Determine the [x, y] coordinate at the center of the cell enclosing the given text.  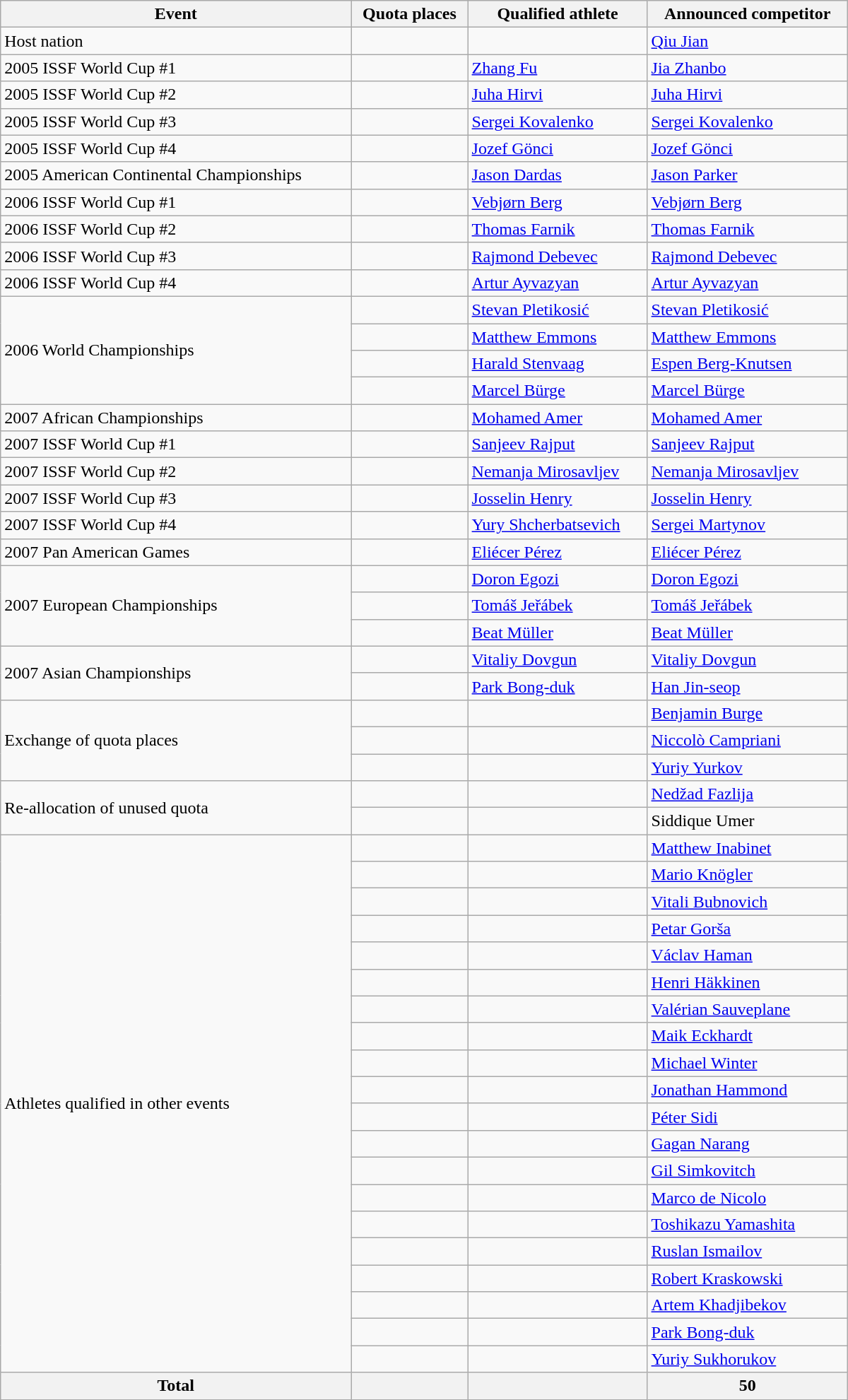
Jonathan Hammond [748, 1090]
Jia Zhanbo [748, 68]
Announced competitor [748, 14]
Quota places [410, 14]
2007 ISSF World Cup #1 [176, 445]
Yuriy Yurkov [748, 767]
Niccolò Campriani [748, 740]
2007 Pan American Games [176, 552]
Event [176, 14]
2006 ISSF World Cup #4 [176, 283]
2005 ISSF World Cup #3 [176, 122]
2007 African Championships [176, 418]
2005 ISSF World Cup #2 [176, 95]
Qualified athlete [558, 14]
Robert Kraskowski [748, 1278]
Henri Häkkinen [748, 982]
2006 ISSF World Cup #2 [176, 229]
Exchange of quota places [176, 740]
Yuriy Sukhorukov [748, 1359]
2006 ISSF World Cup #1 [176, 202]
Gagan Narang [748, 1143]
Siddique Umer [748, 821]
Toshikazu Yamashita [748, 1225]
Jason Dardas [558, 175]
Maik Eckhardt [748, 1036]
50 [748, 1386]
Sergei Martynov [748, 525]
Valérian Sauveplane [748, 1009]
Václav Haman [748, 955]
Harald Stenvaag [558, 364]
Artem Khadjibekov [748, 1305]
Qiu Jian [748, 41]
Nedžad Fazlija [748, 794]
Espen Berg-Knutsen [748, 364]
Zhang Fu [558, 68]
2005 ISSF World Cup #1 [176, 68]
Michael Winter [748, 1063]
Re-allocation of unused quota [176, 808]
Yury Shcherbatsevich [558, 525]
Péter Sidi [748, 1117]
2007 ISSF World Cup #3 [176, 498]
Matthew Inabinet [748, 848]
Host nation [176, 41]
2007 ISSF World Cup #2 [176, 471]
Total [176, 1386]
Gil Simkovitch [748, 1170]
Petar Gorša [748, 929]
2007 European Championships [176, 606]
Ruslan Ismailov [748, 1252]
Han Jin-seop [748, 686]
Athletes qualified in other events [176, 1104]
Marco de Nicolo [748, 1198]
2006 ISSF World Cup #3 [176, 256]
2006 World Championships [176, 350]
2007 ISSF World Cup #4 [176, 525]
Mario Knögler [748, 875]
2007 Asian Championships [176, 673]
Jason Parker [748, 175]
Vitali Bubnovich [748, 902]
2005 ISSF World Cup #4 [176, 148]
2005 American Continental Championships [176, 175]
Benjamin Burge [748, 713]
